Provide the [X, Y] coordinate of the cell's center where the given text is located.  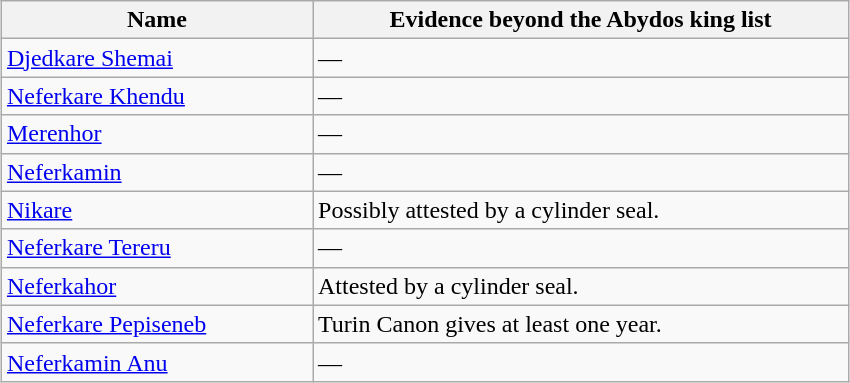
Attested by a cylinder seal. [580, 286]
Merenhor [156, 134]
Evidence beyond the Abydos king list [580, 20]
Name [156, 20]
Nikare [156, 210]
Neferkare Pepiseneb [156, 324]
Possibly attested by a cylinder seal. [580, 210]
Neferkahor [156, 286]
Djedkare Shemai [156, 58]
Neferkamin Anu [156, 362]
Neferkare Tereru [156, 248]
Neferkamin [156, 172]
Neferkare Khendu [156, 96]
Turin Canon gives at least one year. [580, 324]
